Locate the cell with the specified text and output its [x, y] center coordinate. 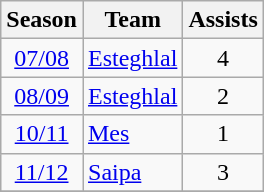
3 [223, 172]
Season [42, 20]
2 [223, 96]
1 [223, 134]
4 [223, 58]
Mes [132, 134]
11/12 [42, 172]
Saipa [132, 172]
Assists [223, 20]
07/08 [42, 58]
Team [132, 20]
08/09 [42, 96]
10/11 [42, 134]
